Provide the [x, y] coordinate of the cell's center where the given text is located.  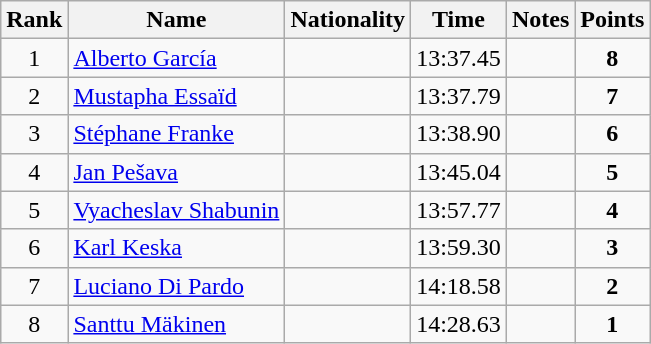
Santtu Mäkinen [176, 324]
Notes [540, 20]
13:57.77 [459, 210]
Name [176, 20]
14:28.63 [459, 324]
13:37.45 [459, 58]
13:45.04 [459, 172]
Stéphane Franke [176, 134]
Karl Keska [176, 248]
Points [612, 20]
Rank [34, 20]
Jan Pešava [176, 172]
Vyacheslav Shabunin [176, 210]
13:38.90 [459, 134]
Nationality [348, 20]
Time [459, 20]
Mustapha Essaïd [176, 96]
Luciano Di Pardo [176, 286]
13:59.30 [459, 248]
14:18.58 [459, 286]
13:37.79 [459, 96]
Alberto García [176, 58]
